Search for the cell housing the specified text and yield its (X, Y) center coordinate. 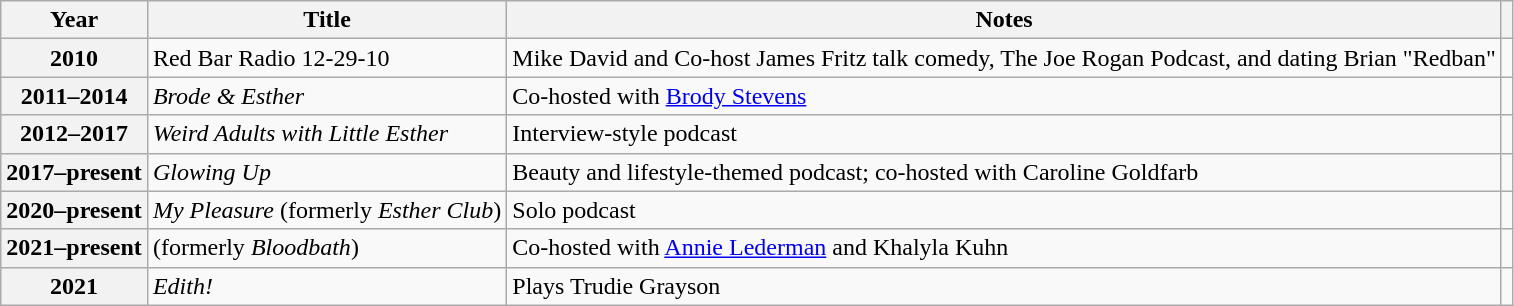
My Pleasure (formerly Esther Club) (326, 210)
2017–present (74, 172)
Interview-style podcast (1004, 134)
Brode & Esther (326, 96)
2021 (74, 286)
Beauty and lifestyle-themed podcast; co-hosted with Caroline Goldfarb (1004, 172)
Co-hosted with Brody Stevens (1004, 96)
Weird Adults with Little Esther (326, 134)
Solo podcast (1004, 210)
Red Bar Radio 12-29-10 (326, 58)
Edith! (326, 286)
Plays Trudie Grayson (1004, 286)
Title (326, 20)
Year (74, 20)
2011–2014 (74, 96)
Mike David and Co-host James Fritz talk comedy, The Joe Rogan Podcast, and dating Brian "Redban" (1004, 58)
Notes (1004, 20)
2020–present (74, 210)
2012–2017 (74, 134)
2021–present (74, 248)
Co-hosted with Annie Lederman and Khalyla Kuhn (1004, 248)
(formerly Bloodbath) (326, 248)
2010 (74, 58)
Glowing Up (326, 172)
